Capture the cell that displays the provided text and extract its (x, y) central coordinate. 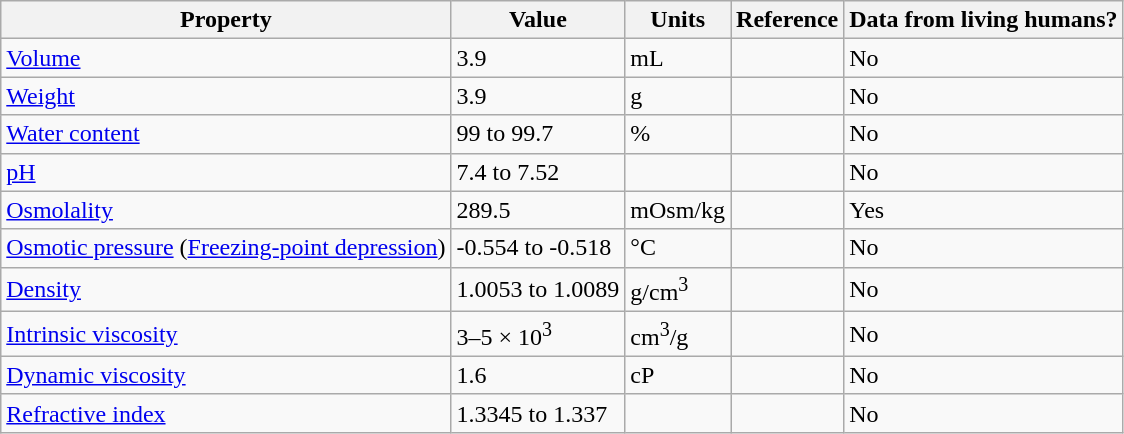
Property (226, 20)
g/cm3 (678, 290)
pH (226, 172)
Volume (226, 58)
Weight (226, 96)
Intrinsic viscosity (226, 334)
g (678, 96)
Density (226, 290)
1.0053 to 1.0089 (538, 290)
7.4 to 7.52 (538, 172)
mL (678, 58)
Osmolality (226, 210)
99 to 99.7 (538, 134)
1.6 (538, 375)
% (678, 134)
°C (678, 248)
Refractive index (226, 413)
Value (538, 20)
-0.554 to -0.518 (538, 248)
1.3345 to 1.337 (538, 413)
cm3/g (678, 334)
Yes (984, 210)
Reference (788, 20)
Osmotic pressure (Freezing-point depression) (226, 248)
mOsm/kg (678, 210)
cP (678, 375)
3–5 × 103 (538, 334)
Dynamic viscosity (226, 375)
Water content (226, 134)
Units (678, 20)
289.5 (538, 210)
Data from living humans? (984, 20)
